Capture the cell that displays the provided text and extract its (X, Y) central coordinate. 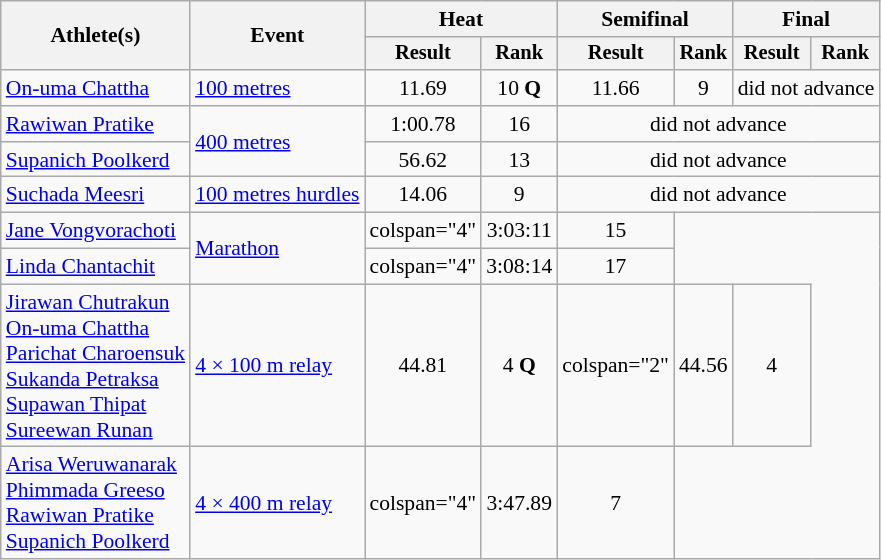
13 (519, 160)
11.66 (616, 88)
Jirawan ChutrakunOn-uma ChatthaParichat CharoensukSukanda PetraksaSupawan ThipatSureewan Runan (96, 366)
Jane Vongvorachoti (96, 231)
Semifinal (644, 19)
56.62 (424, 160)
Supanich Poolkerd (96, 160)
Rawiwan Pratike (96, 124)
14.06 (424, 195)
1:00.78 (424, 124)
Athlete(s) (96, 36)
16 (519, 124)
7 (616, 503)
11.69 (424, 88)
Event (277, 36)
4 Q (519, 366)
400 metres (277, 142)
17 (616, 267)
4 × 100 m relay (277, 366)
Arisa WeruwanarakPhimmada GreesoRawiwan PratikeSupanich Poolkerd (96, 503)
44.56 (704, 366)
15 (616, 231)
3:47.89 (519, 503)
100 metres (277, 88)
Heat (462, 19)
3:03:11 (519, 231)
Linda Chantachit (96, 267)
100 metres hurdles (277, 195)
3:08:14 (519, 267)
4 × 400 m relay (277, 503)
colspan="2" (616, 366)
10 Q (519, 88)
4 (772, 366)
Marathon (277, 248)
On-uma Chattha (96, 88)
44.81 (424, 366)
Final (806, 19)
Suchada Meesri (96, 195)
